Return the [x, y] coordinate for the center point of the cell that contains the specified text.  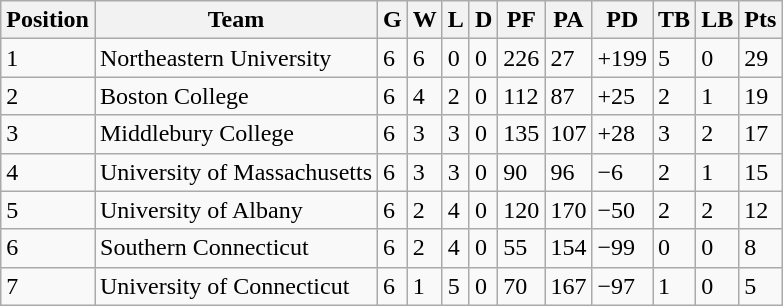
167 [568, 286]
Team [236, 20]
Middlebury College [236, 134]
−97 [622, 286]
Position [48, 20]
55 [522, 248]
27 [568, 58]
112 [522, 96]
15 [760, 172]
University of Massachusetts [236, 172]
19 [760, 96]
87 [568, 96]
L [456, 20]
17 [760, 134]
PD [622, 20]
Southern Connecticut [236, 248]
D [483, 20]
Pts [760, 20]
−99 [622, 248]
PF [522, 20]
LB [718, 20]
TB [674, 20]
90 [522, 172]
96 [568, 172]
70 [522, 286]
29 [760, 58]
Boston College [236, 96]
+25 [622, 96]
+28 [622, 134]
University of Connecticut [236, 286]
7 [48, 286]
W [424, 20]
+199 [622, 58]
12 [760, 210]
PA [568, 20]
G [393, 20]
226 [522, 58]
154 [568, 248]
120 [522, 210]
135 [522, 134]
−50 [622, 210]
170 [568, 210]
107 [568, 134]
University of Albany [236, 210]
8 [760, 248]
Northeastern University [236, 58]
−6 [622, 172]
